Locate the cell with the specified text and output its [x, y] center coordinate. 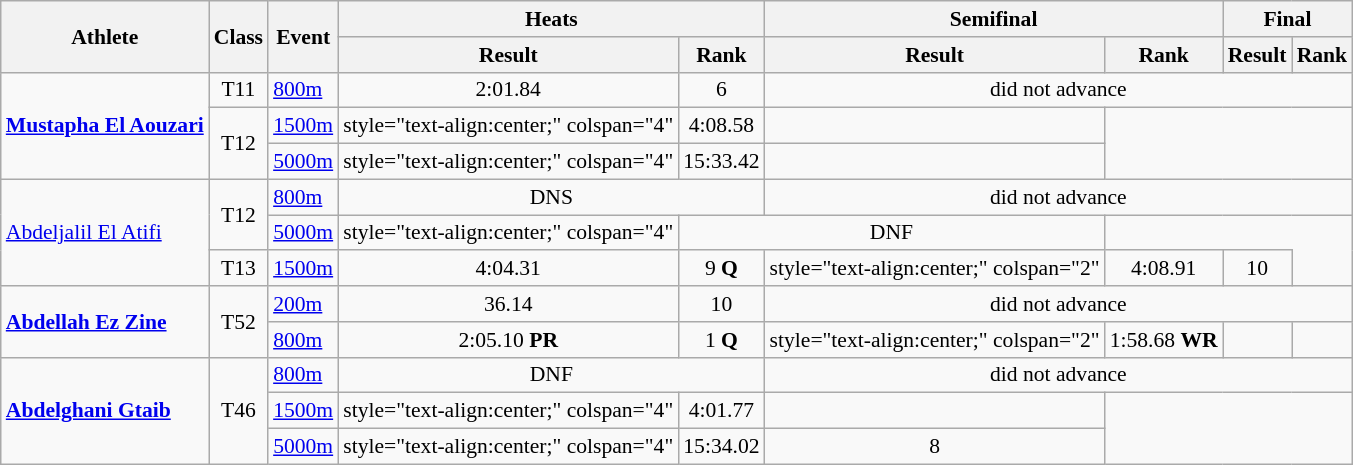
DNS [551, 197]
Abdeljalil El Atifi [105, 232]
2:01.84 [508, 90]
9 Q [721, 269]
Mustapha El Aouzari [105, 126]
36.14 [508, 304]
T11 [238, 90]
6 [721, 90]
15:34.02 [721, 447]
Abdelghani Gtaib [105, 410]
Event [303, 36]
Athlete [105, 36]
4:04.31 [508, 269]
Class [238, 36]
1 Q [721, 340]
Heats [551, 19]
1:58.68 WR [1164, 340]
T52 [238, 322]
Semifinal [994, 19]
200m [303, 304]
4:01.77 [721, 411]
4:08.58 [721, 126]
15:33.42 [721, 162]
4:08.91 [1164, 269]
8 [935, 447]
2:05.10 PR [508, 340]
T13 [238, 269]
T46 [238, 410]
Final [1288, 19]
Abdellah Ez Zine [105, 322]
